Locate the cell with the specified text and output its [x, y] center coordinate. 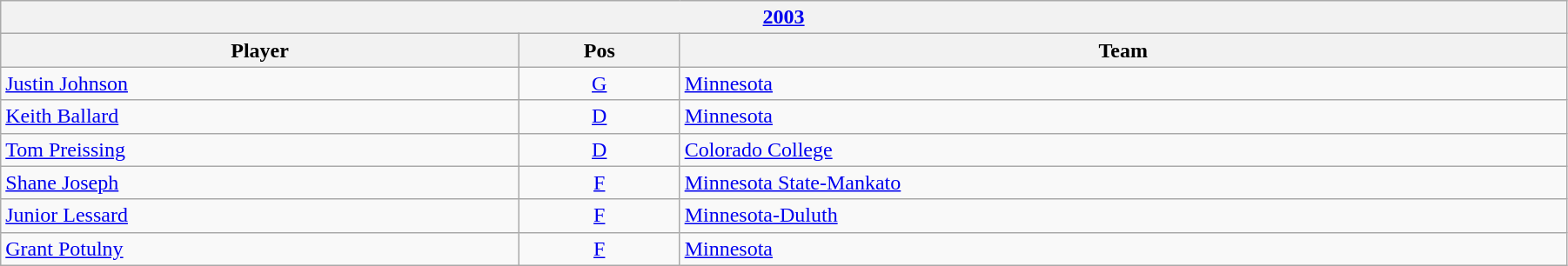
Team [1122, 50]
Colorado College [1122, 150]
Tom Preissing [260, 150]
Pos [599, 50]
2003 [784, 17]
Junior Lessard [260, 216]
G [599, 83]
Keith Ballard [260, 116]
Justin Johnson [260, 83]
Shane Joseph [260, 183]
Minnesota State-Mankato [1122, 183]
Player [260, 50]
Minnesota-Duluth [1122, 216]
Grant Potulny [260, 249]
